Locate the cell with the specified text and output its [x, y] center coordinate. 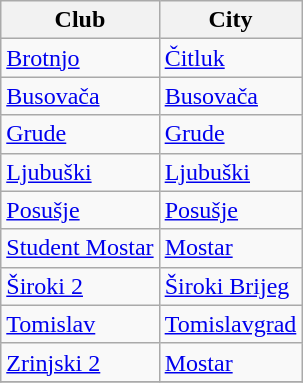
Široki 2 [80, 286]
Brotnjo [80, 58]
Club [80, 20]
Čitluk [230, 58]
Zrinjski 2 [80, 362]
City [230, 20]
Široki Brijeg [230, 286]
Student Mostar [80, 248]
Tomislav [80, 324]
Tomislavgrad [230, 324]
